Provide the (x, y) coordinate of the cell's center where the given text is located.  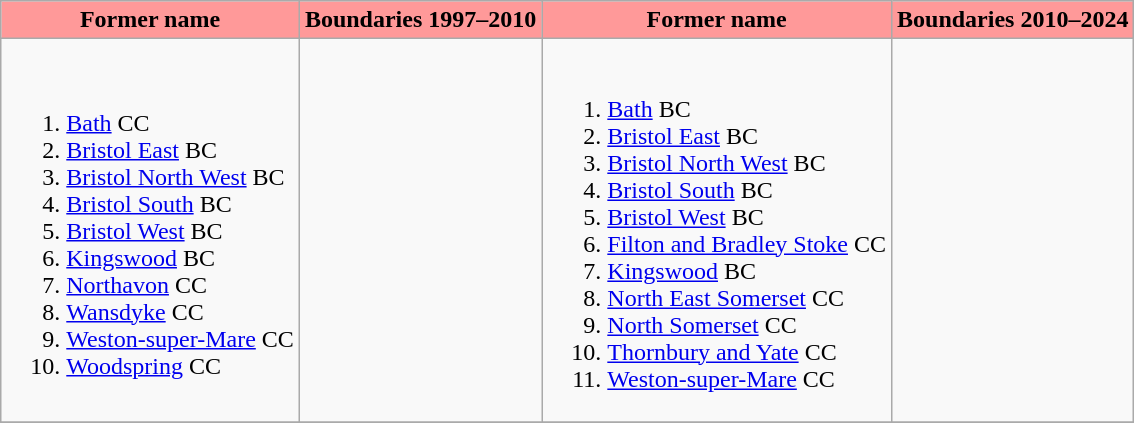
Boundaries 2010–2024 (1013, 20)
Boundaries 1997–2010 (420, 20)
Bath CCBristol East BCBristol North West BCBristol South BCBristol West BCKingswood BCNorthavon CCWansdyke CCWeston-super-Mare CCWoodspring CC (150, 230)
